Detect which cell encompasses the target text, then output its (x, y) center coordinate. 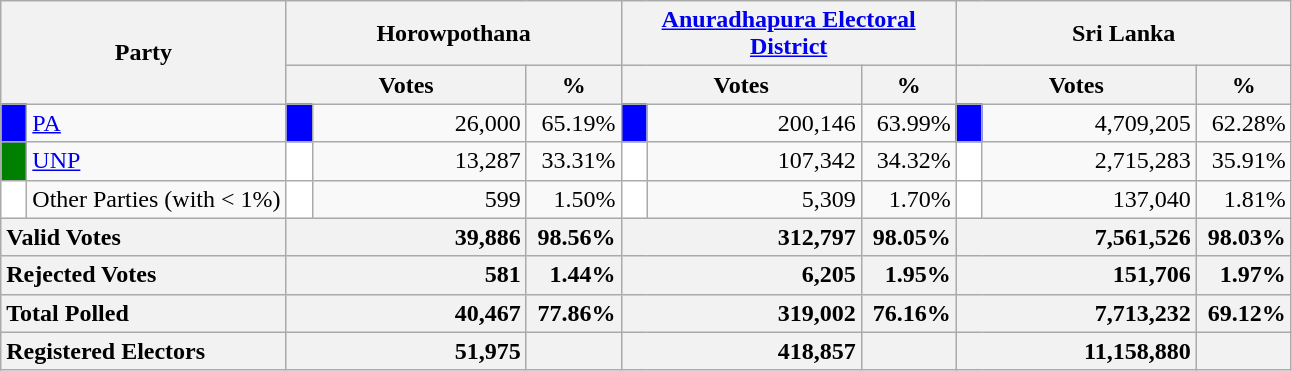
200,146 (754, 123)
1.70% (908, 199)
Total Polled (144, 313)
35.91% (1244, 161)
Sri Lanka (1124, 34)
76.16% (908, 313)
51,975 (406, 351)
40,467 (406, 313)
137,040 (1089, 199)
4,709,205 (1089, 123)
7,713,232 (1076, 313)
Rejected Votes (144, 275)
1.97% (1244, 275)
Horowpothana (454, 34)
1.81% (1244, 199)
1.95% (908, 275)
107,342 (754, 161)
151,706 (1076, 275)
63.99% (908, 123)
98.05% (908, 237)
1.44% (574, 275)
599 (419, 199)
UNP (156, 161)
62.28% (1244, 123)
581 (406, 275)
2,715,283 (1089, 161)
Party (144, 52)
34.32% (908, 161)
319,002 (741, 313)
6,205 (741, 275)
1.50% (574, 199)
PA (156, 123)
69.12% (1244, 313)
Other Parties (with < 1%) (156, 199)
98.03% (1244, 237)
7,561,526 (1076, 237)
26,000 (419, 123)
13,287 (419, 161)
5,309 (754, 199)
65.19% (574, 123)
418,857 (741, 351)
39,886 (406, 237)
Registered Electors (144, 351)
77.86% (574, 313)
98.56% (574, 237)
Anuradhapura Electoral District (788, 34)
312,797 (741, 237)
Valid Votes (144, 237)
11,158,880 (1076, 351)
33.31% (574, 161)
